Locate the cell with the specified text and output its [X, Y] center coordinate. 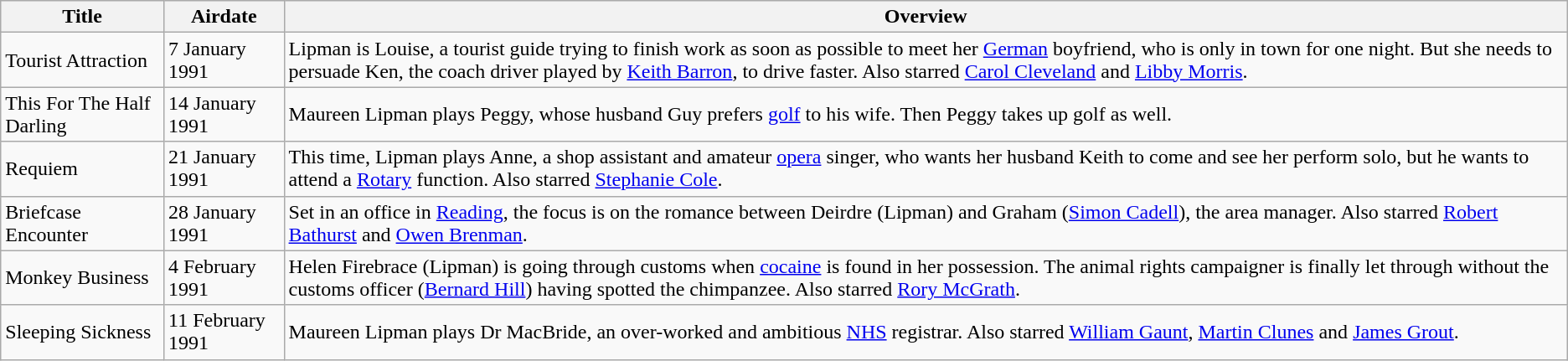
Maureen Lipman plays Dr MacBride, an over-worked and ambitious NHS registrar. Also starred William Gaunt, Martin Clunes and James Grout. [926, 332]
21 January 1991 [224, 169]
4 February 1991 [224, 278]
Title [82, 17]
14 January 1991 [224, 114]
Briefcase Encounter [82, 223]
Maureen Lipman plays Peggy, whose husband Guy prefers golf to his wife. Then Peggy takes up golf as well. [926, 114]
This For The Half Darling [82, 114]
11 February 1991 [224, 332]
Overview [926, 17]
28 January 1991 [224, 223]
Airdate [224, 17]
Monkey Business [82, 278]
Sleeping Sickness [82, 332]
7 January 1991 [224, 60]
Tourist Attraction [82, 60]
Requiem [82, 169]
